Find where the given text appears and provide that cell's center as (x, y) coordinate. 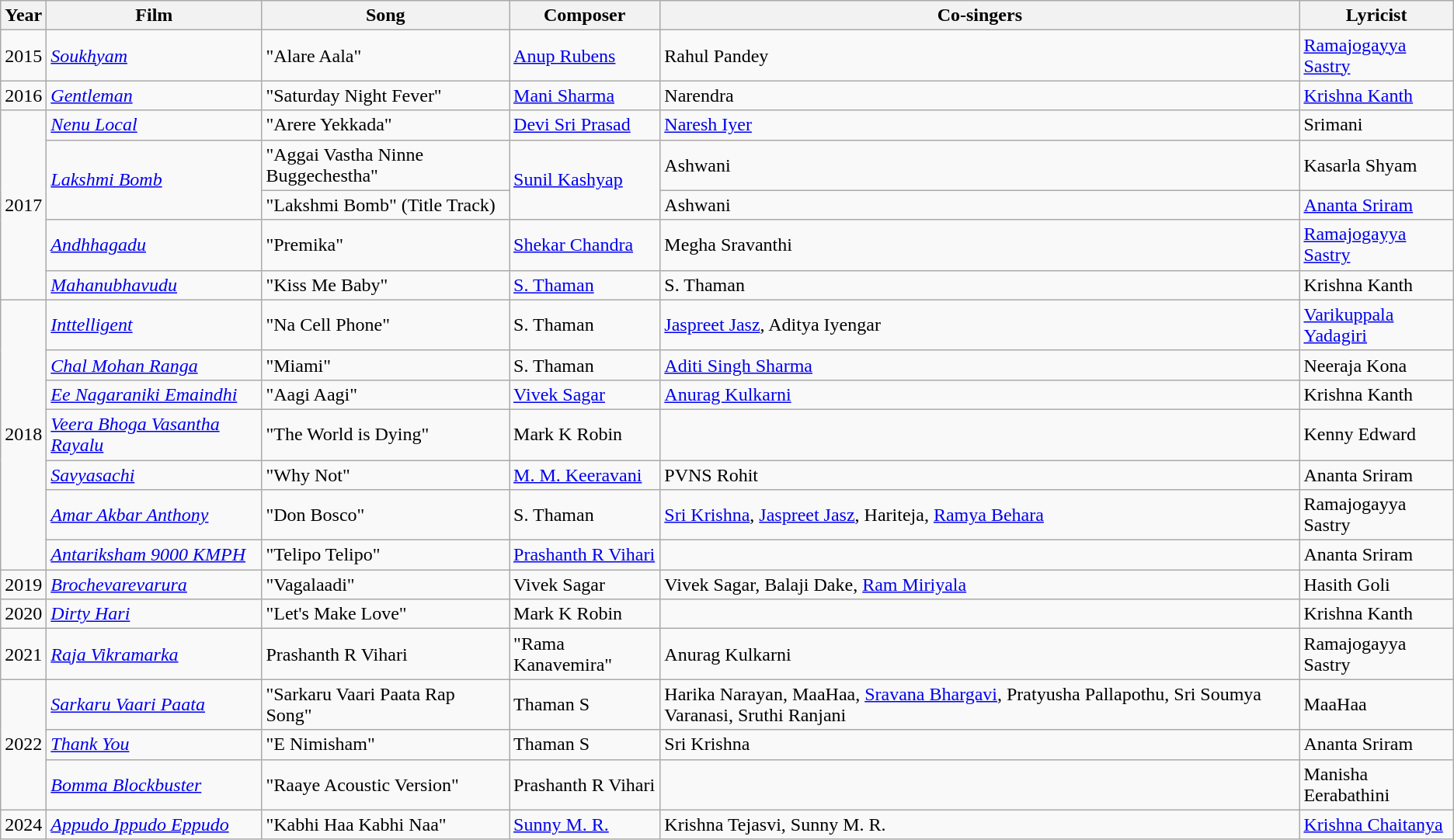
Harika Narayan, MaaHaa, Sravana Bhargavi, Pratyusha Pallapothu, Sri Soumya Varanasi, Sruthi Ranjani (980, 705)
Nenu Local (154, 125)
Aditi Singh Sharma (980, 365)
Andhhagadu (154, 245)
Sarkaru Vaari Paata (154, 705)
Lyricist (1376, 16)
2016 (23, 95)
"Don Bosco" (385, 515)
MaaHaa (1376, 705)
Antariksham 9000 KMPH (154, 555)
Krishna Tejasvi, Sunny M. R. (980, 824)
2018 (23, 435)
Shekar Chandra (585, 245)
"Aggai Vastha Ninne Buggechestha" (385, 165)
2021 (23, 654)
"Kabhi Haa Kabhi Naa" (385, 824)
Varikuppala Yadagiri (1376, 325)
Inttelligent (154, 325)
Veera Bhoga Vasantha Rayalu (154, 435)
Jaspreet Jasz, Aditya Iyengar (980, 325)
Srimani (1376, 125)
2019 (23, 585)
Rahul Pandey (980, 56)
Lakshmi Bomb (154, 180)
Mahanubhavudu (154, 285)
"Saturday Night Fever" (385, 95)
Song (385, 16)
"Arere Yekkada" (385, 125)
Thank You (154, 745)
PVNS Rohit (980, 474)
Sri Krishna (980, 745)
Megha Sravanthi (980, 245)
Bomma Blockbuster (154, 784)
Kenny Edward (1376, 435)
Appudo Ippudo Eppudo (154, 824)
2017 (23, 205)
"Rama Kanavemira" (585, 654)
"Telipo Telipo" (385, 555)
Vivek Sagar, Balaji Dake, Ram Miriyala (980, 585)
Krishna Chaitanya (1376, 824)
Manisha Eerabathini (1376, 784)
Devi Sri Prasad (585, 125)
"Kiss Me Baby" (385, 285)
"Sarkaru Vaari Paata Rap Song" (385, 705)
"Miami" (385, 365)
Hasith Goli (1376, 585)
"Raaye Acoustic Version" (385, 784)
Raja Vikramarka (154, 654)
Anup Rubens (585, 56)
Year (23, 16)
Ee Nagaraniki Emaindhi (154, 394)
"Premika" (385, 245)
Film (154, 16)
Soukhyam (154, 56)
M. M. Keeravani (585, 474)
Savyasachi (154, 474)
Naresh Iyer (980, 125)
2015 (23, 56)
"Lakshmi Bomb" (Title Track) (385, 205)
Kasarla Shyam (1376, 165)
"Why Not" (385, 474)
"Na Cell Phone" (385, 325)
"E Nimisham" (385, 745)
Dirty Hari (154, 614)
2022 (23, 745)
2024 (23, 824)
Sunil Kashyap (585, 180)
Narendra (980, 95)
"Vagalaadi" (385, 585)
Gentleman (154, 95)
Composer (585, 16)
Sri Krishna, Jaspreet Jasz, Hariteja, Ramya Behara (980, 515)
Sunny M. R. (585, 824)
"Let's Make Love" (385, 614)
2020 (23, 614)
Neeraja Kona (1376, 365)
"Alare Aala" (385, 56)
Co-singers (980, 16)
Mani Sharma (585, 95)
"The World is Dying" (385, 435)
Chal Mohan Ranga (154, 365)
Brochevarevarura (154, 585)
Amar Akbar Anthony (154, 515)
"Aagi Aagi" (385, 394)
